Detect which cell encompasses the target text, then output its (x, y) center coordinate. 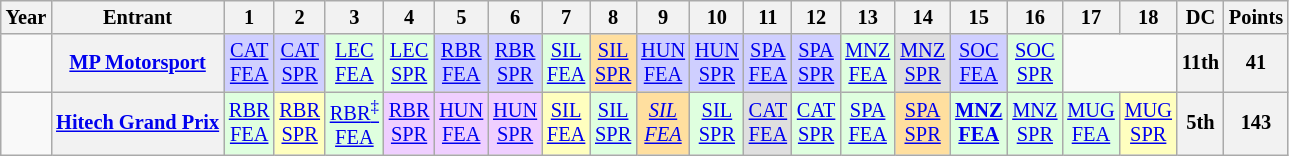
MP Motorsport (138, 63)
15 (978, 17)
14 (922, 17)
7 (566, 17)
SOCFEA (978, 63)
DC (1200, 17)
9 (663, 17)
6 (515, 17)
12 (816, 17)
1 (249, 17)
5 (461, 17)
11th (1200, 63)
MUGSPR (1148, 124)
41 (1256, 63)
5th (1200, 124)
8 (613, 17)
2 (299, 17)
RBR‡FEA (354, 124)
MUGFEA (1090, 124)
10 (717, 17)
Year (26, 17)
Hitech Grand Prix (138, 124)
18 (1148, 17)
13 (868, 17)
Points (1256, 17)
143 (1256, 124)
4 (409, 17)
LECSPR (409, 63)
16 (1034, 17)
11 (768, 17)
17 (1090, 17)
LECFEA (354, 63)
Entrant (138, 17)
SOCSPR (1034, 63)
3 (354, 17)
